Return [X, Y] of the center of cell containing provided text 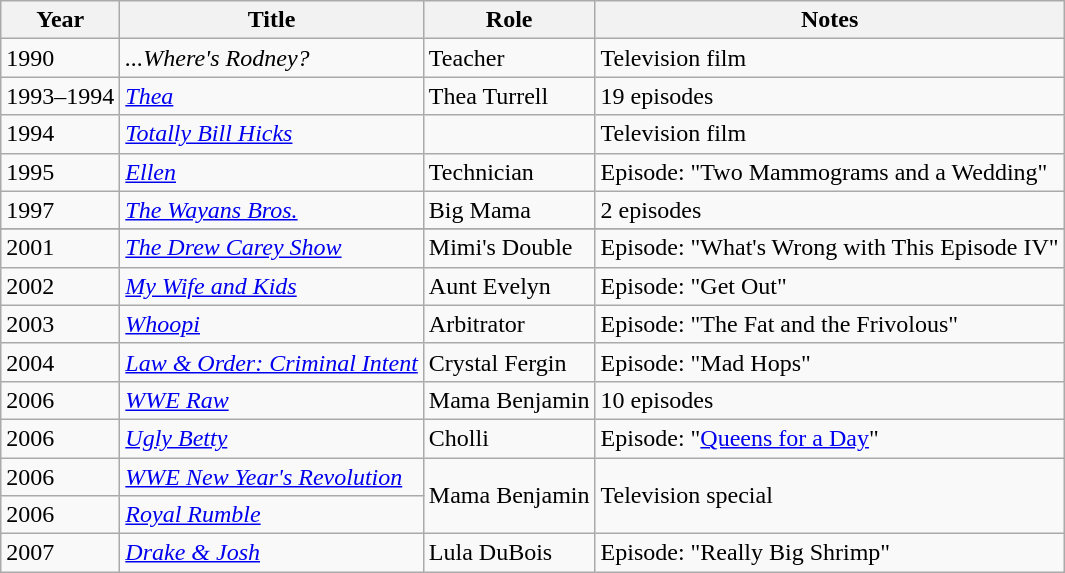
Royal Rumble [272, 515]
Totally Bill Hicks [272, 134]
Episode: "Get Out" [830, 286]
1997 [60, 210]
Whoopi [272, 324]
Role [509, 20]
1993–1994 [60, 96]
Big Mama [509, 210]
Crystal Fergin [509, 362]
Lula DuBois [509, 553]
Technician [509, 172]
1995 [60, 172]
Ellen [272, 172]
Thea Turrell [509, 96]
Episode: "The Fat and the Frivolous" [830, 324]
1990 [60, 58]
Episode: "What's Wrong with This Episode IV" [830, 248]
19 episodes [830, 96]
My Wife and Kids [272, 286]
2007 [60, 553]
The Drew Carey Show [272, 248]
Aunt Evelyn [509, 286]
Episode: "Really Big Shrimp" [830, 553]
Mimi's Double [509, 248]
Episode: "Mad Hops" [830, 362]
Title [272, 20]
WWE Raw [272, 400]
Episode: "Queens for a Day" [830, 438]
Year [60, 20]
The Wayans Bros. [272, 210]
10 episodes [830, 400]
Drake & Josh [272, 553]
Television special [830, 496]
Arbitrator [509, 324]
1994 [60, 134]
Law & Order: Criminal Intent [272, 362]
Teacher [509, 58]
2002 [60, 286]
2001 [60, 248]
Thea [272, 96]
2004 [60, 362]
2003 [60, 324]
Episode: "Two Mammograms and a Wedding" [830, 172]
Cholli [509, 438]
Notes [830, 20]
2 episodes [830, 210]
WWE New Year's Revolution [272, 477]
Ugly Betty [272, 438]
...Where's Rodney? [272, 58]
